Locate the cell with the specified text and output its [x, y] center coordinate. 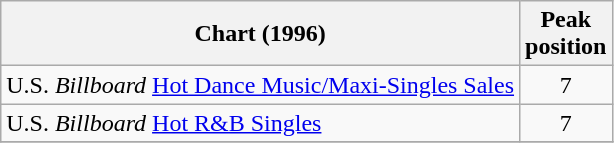
Chart (1996) [260, 34]
U.S. Billboard Hot Dance Music/Maxi-Singles Sales [260, 85]
Peakposition [566, 34]
U.S. Billboard Hot R&B Singles [260, 123]
